Return (X, Y) of the center of cell containing provided text 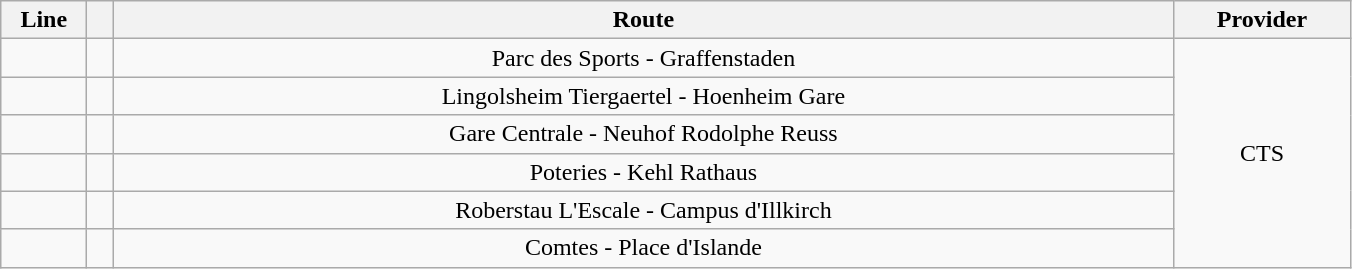
Parc des Sports - Graffenstaden (644, 58)
Poteries - Kehl Rathaus (644, 172)
Roberstau L'Escale - Campus d'Illkirch (644, 210)
Comtes - Place d'Islande (644, 248)
CTS (1262, 153)
Line (44, 20)
Provider (1262, 20)
Gare Centrale - Neuhof Rodolphe Reuss (644, 134)
Route (644, 20)
Lingolsheim Tiergaertel - Hoenheim Gare (644, 96)
